Identify which cell holds the provided text, then report its [x, y] central coordinate. 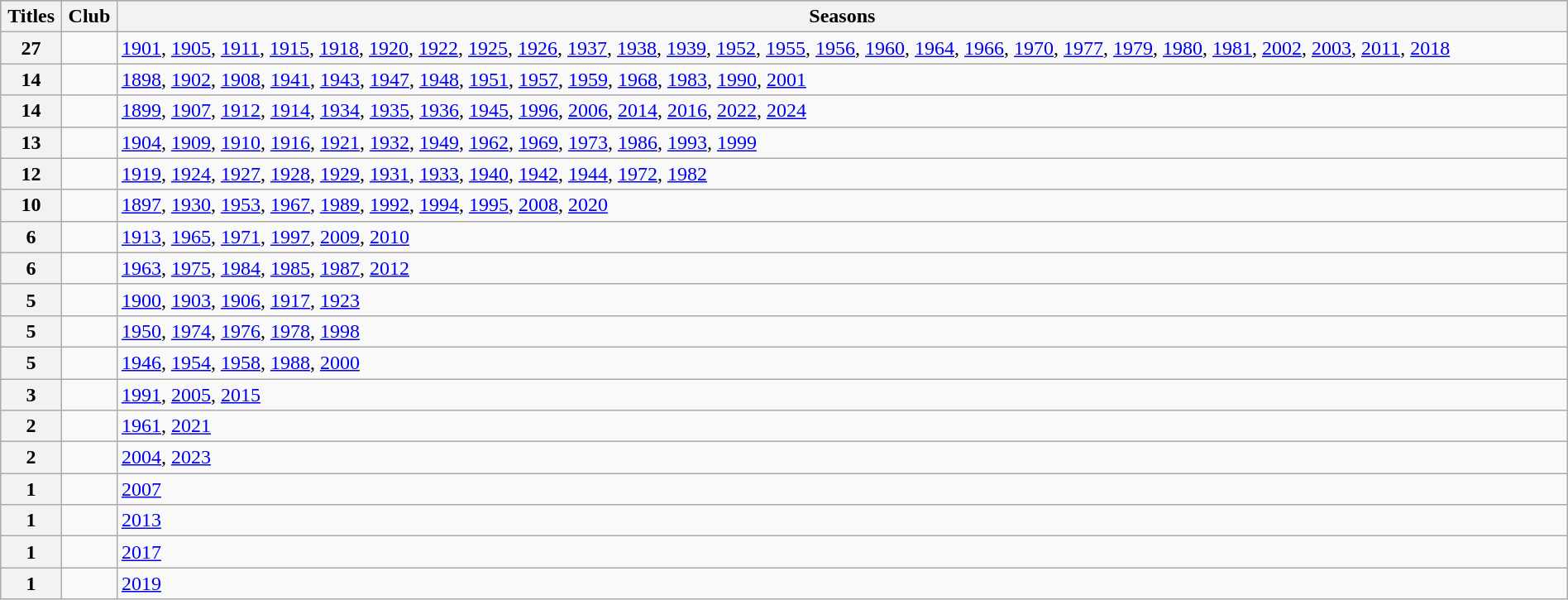
1899, 1907, 1912, 1914, 1934, 1935, 1936, 1945, 1996, 2006, 2014, 2016, 2022, 2024 [842, 111]
1950, 1974, 1976, 1978, 1998 [842, 331]
13 [31, 142]
1991, 2005, 2015 [842, 395]
1961, 2021 [842, 426]
1963, 1975, 1984, 1985, 1987, 2012 [842, 268]
1897, 1930, 1953, 1967, 1989, 1992, 1994, 1995, 2008, 2020 [842, 205]
1946, 1954, 1958, 1988, 2000 [842, 362]
1904, 1909, 1910, 1916, 1921, 1932, 1949, 1962, 1969, 1973, 1986, 1993, 1999 [842, 142]
2013 [842, 521]
1900, 1903, 1906, 1917, 1923 [842, 300]
12 [31, 174]
2019 [842, 583]
2017 [842, 552]
1919, 1924, 1927, 1928, 1929, 1931, 1933, 1940, 1942, 1944, 1972, 1982 [842, 174]
1913, 1965, 1971, 1997, 2009, 2010 [842, 237]
Titles [31, 17]
27 [31, 48]
3 [31, 395]
2007 [842, 489]
Seasons [842, 17]
1898, 1902, 1908, 1941, 1943, 1947, 1948, 1951, 1957, 1959, 1968, 1983, 1990, 2001 [842, 79]
10 [31, 205]
Club [89, 17]
2004, 2023 [842, 458]
